Locate the cell with the specified text and output its (X, Y) center coordinate. 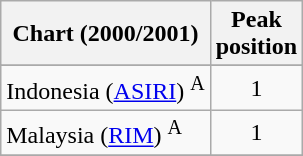
Peakposition (256, 34)
Chart (2000/2001) (106, 34)
Indonesia (ASIRI) A (106, 88)
Malaysia (RIM) A (106, 132)
